Return (X, Y) of the center of cell containing provided text 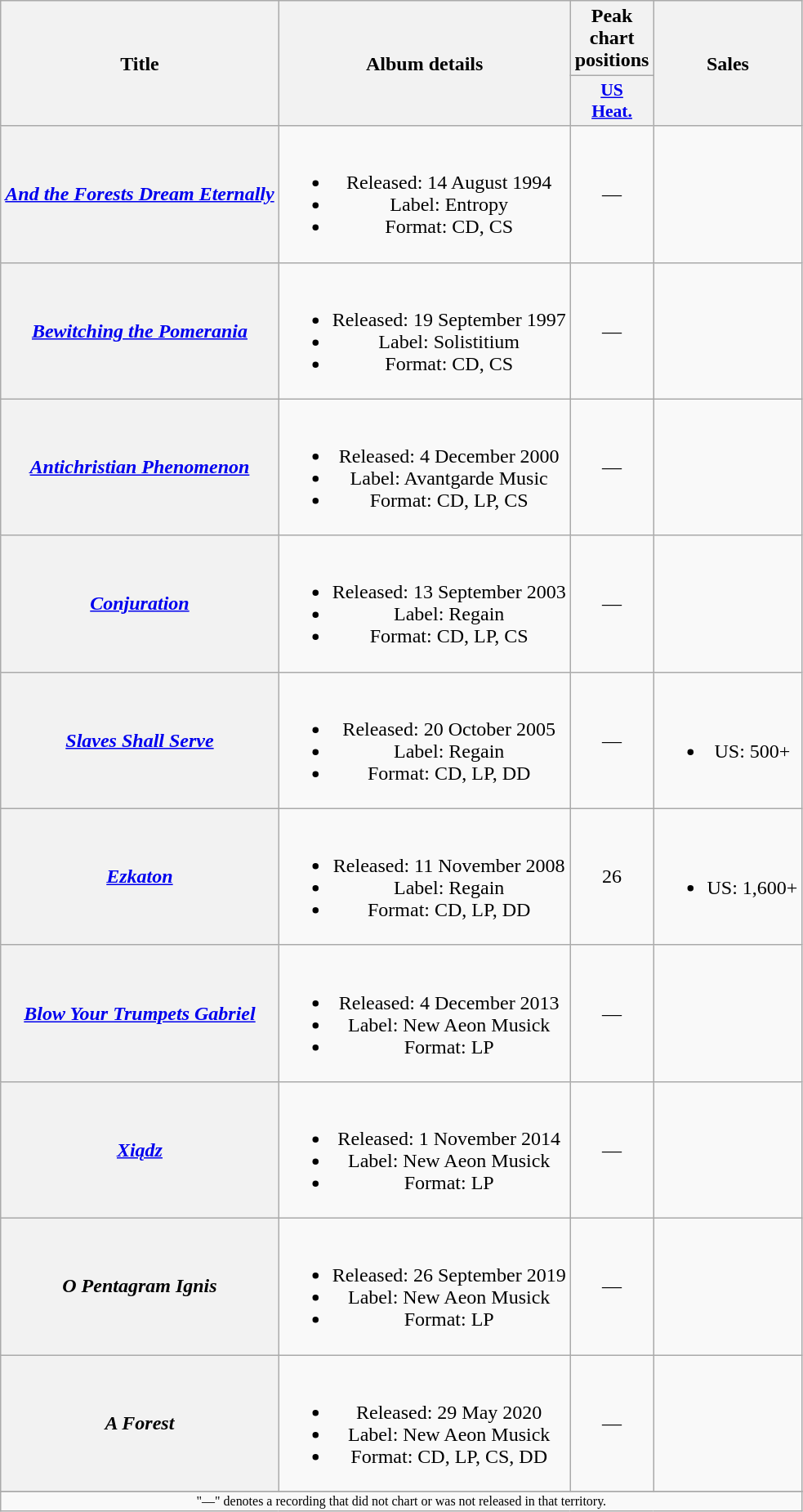
USHeat. (612, 101)
Released: 13 September 2003Label: RegainFormat: CD, LP, CS (425, 603)
US: 500+ (728, 740)
"—" denotes a recording that did not chart or was not released in that territory. (402, 1501)
26 (612, 876)
Released: 20 October 2005Label: RegainFormat: CD, LP, DD (425, 740)
Released: 4 December 2013Label: New Aeon MusickFormat: LP (425, 1013)
Released: 11 November 2008Label: RegainFormat: CD, LP, DD (425, 876)
Album details (425, 64)
And the Forests Dream Eternally (140, 195)
Released: 29 May 2020Label: New Aeon MusickFormat: CD, LP, CS, DD (425, 1424)
Released: 19 September 1997Label: SolistitiumFormat: CD, CS (425, 330)
Released: 26 September 2019Label: New Aeon MusickFormat: LP (425, 1286)
A Forest (140, 1424)
Ezkaton (140, 876)
Conjuration (140, 603)
O Pentagram Ignis (140, 1286)
Blow Your Trumpets Gabriel (140, 1013)
Bewitching the Pomerania (140, 330)
Released: 1 November 2014Label: New Aeon MusickFormat: LP (425, 1149)
Antichristian Phenomenon (140, 467)
Xiądz (140, 1149)
Slaves Shall Serve (140, 740)
Released: 4 December 2000Label: Avantgarde MusicFormat: CD, LP, CS (425, 467)
Title (140, 64)
US: 1,600+ (728, 876)
Released: 14 August 1994Label: EntropyFormat: CD, CS (425, 195)
Sales (728, 64)
Peak chart positions (612, 38)
